Return (X, Y) of the center of cell containing provided text 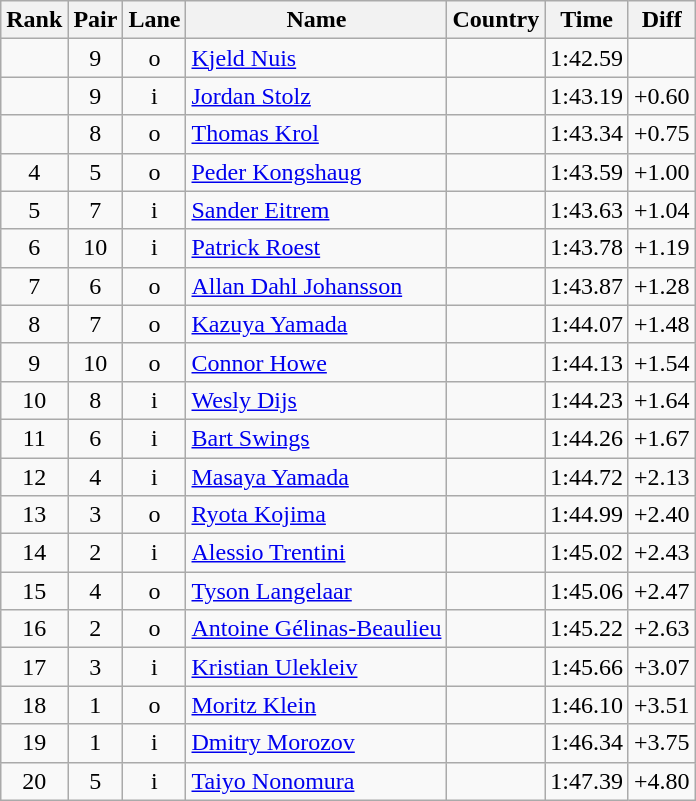
Pair (96, 20)
17 (34, 667)
+1.67 (662, 438)
Time (587, 20)
Antoine Gélinas-Beaulieu (316, 629)
Rank (34, 20)
1:45.66 (587, 667)
11 (34, 438)
1:44.13 (587, 362)
1:42.59 (587, 58)
Kazuya Yamada (316, 324)
+2.43 (662, 553)
Sander Eitrem (316, 210)
+1.48 (662, 324)
1:45.02 (587, 553)
+2.13 (662, 477)
Kjeld Nuis (316, 58)
+3.75 (662, 743)
1:43.87 (587, 286)
+1.54 (662, 362)
Taiyo Nonomura (316, 781)
Bart Swings (316, 438)
Wesly Dijs (316, 400)
13 (34, 515)
Thomas Krol (316, 134)
+1.28 (662, 286)
Ryota Kojima (316, 515)
1:43.34 (587, 134)
1:46.10 (587, 705)
+0.60 (662, 96)
Country (496, 20)
15 (34, 591)
Connor Howe (316, 362)
Patrick Roest (316, 248)
Tyson Langelaar (316, 591)
+2.40 (662, 515)
12 (34, 477)
1:43.59 (587, 172)
Jordan Stolz (316, 96)
1:44.72 (587, 477)
1:45.22 (587, 629)
+1.04 (662, 210)
16 (34, 629)
1:44.99 (587, 515)
1:43.19 (587, 96)
+1.64 (662, 400)
18 (34, 705)
+3.51 (662, 705)
14 (34, 553)
1:43.63 (587, 210)
1:44.26 (587, 438)
Lane (154, 20)
+4.80 (662, 781)
Masaya Yamada (316, 477)
Kristian Ulekleiv (316, 667)
+1.00 (662, 172)
+1.19 (662, 248)
+3.07 (662, 667)
1:44.23 (587, 400)
Peder Kongshaug (316, 172)
Diff (662, 20)
Dmitry Morozov (316, 743)
Allan Dahl Johansson (316, 286)
1:46.34 (587, 743)
19 (34, 743)
Moritz Klein (316, 705)
Alessio Trentini (316, 553)
+2.63 (662, 629)
1:47.39 (587, 781)
1:44.07 (587, 324)
+2.47 (662, 591)
+0.75 (662, 134)
Name (316, 20)
1:45.06 (587, 591)
20 (34, 781)
1:43.78 (587, 248)
